Extract the [x, y] coordinate from the center of the cell holding the provided text.  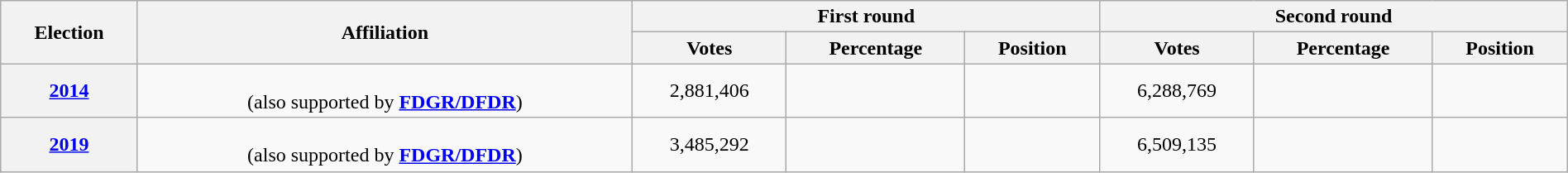
3,485,292 [710, 144]
Affiliation [385, 32]
2014 [69, 91]
Election [69, 32]
2,881,406 [710, 91]
2019 [69, 144]
6,509,135 [1177, 144]
First round [867, 17]
Second round [1333, 17]
6,288,769 [1177, 91]
